Determine the [x, y] coordinate at the center of the cell enclosing the given text.  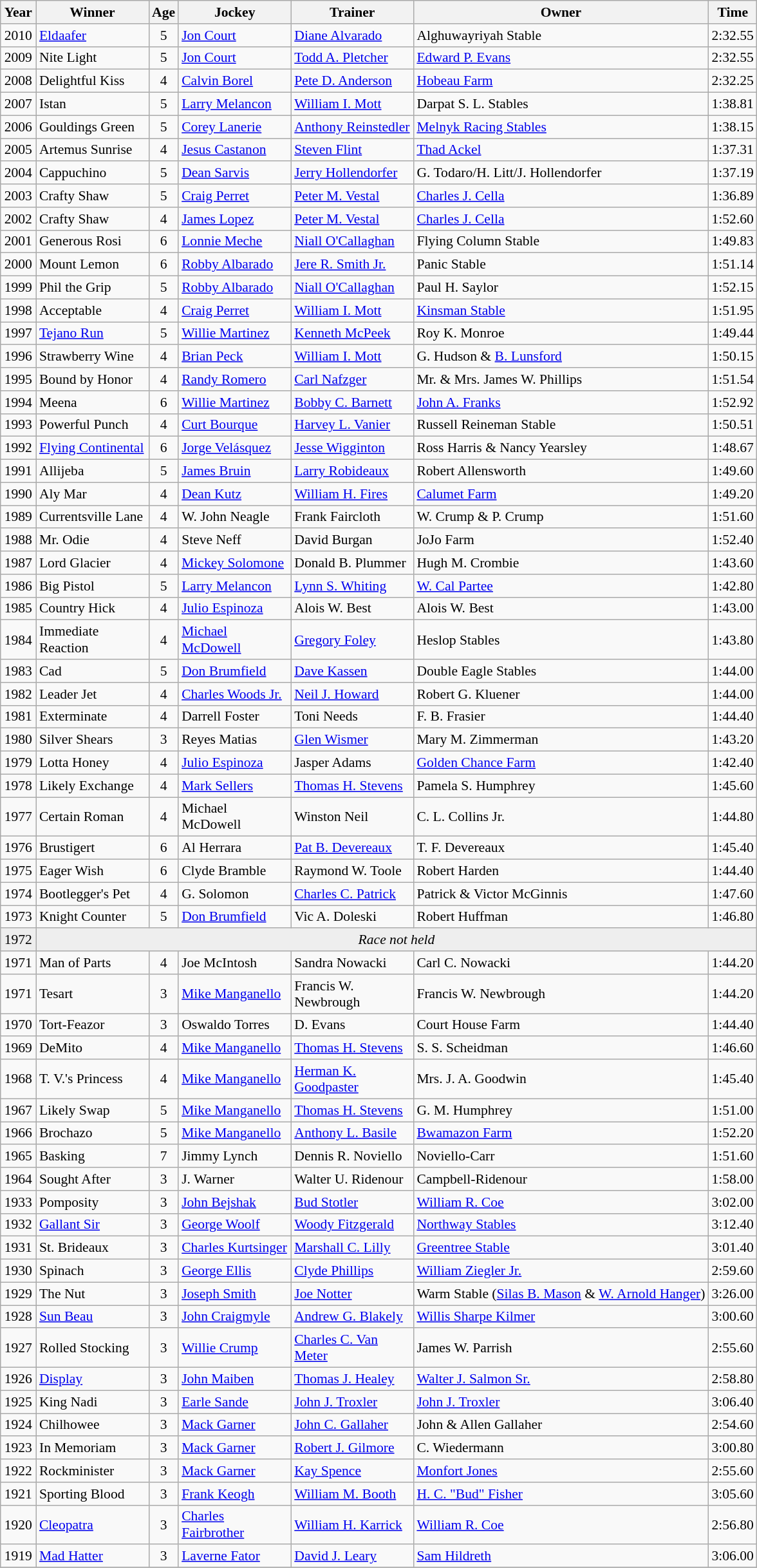
1:46.80 [733, 917]
Alghuwayriyah Stable [561, 35]
Nite Light [93, 58]
Phil the Grip [93, 288]
1980 [18, 740]
Earle Sande [234, 1402]
1990 [18, 494]
Pat B. Devereaux [352, 848]
Melnyk Racing Stables [561, 127]
1969 [18, 1048]
Golden Chance Farm [561, 763]
1988 [18, 540]
Raymond W. Toole [352, 871]
1:38.81 [733, 104]
Hugh M. Crombie [561, 563]
Todd A. Pletcher [352, 58]
Chilhowee [93, 1425]
Gregory Foley [352, 640]
Pamela S. Humphrey [561, 786]
2:58.80 [733, 1379]
G. Hudson & B. Lunsford [561, 357]
1920 [18, 1525]
1:49.44 [733, 334]
G. M. Humphrey [561, 1110]
Artemus Sunrise [93, 150]
St. Brideaux [93, 1248]
Northway Stables [561, 1225]
Andrew G. Blakely [352, 1317]
William H. Karrick [352, 1525]
Cappuchino [93, 173]
Dean Kutz [234, 494]
Ross Harris & Nancy Yearsley [561, 448]
Mount Lemon [93, 265]
1982 [18, 694]
3:02.00 [733, 1202]
Eager Wish [93, 871]
Rockminister [93, 1471]
2002 [18, 219]
Brustigert [93, 848]
Thad Ackel [561, 150]
1994 [18, 402]
1979 [18, 763]
1989 [18, 517]
Jesse Wigginton [352, 448]
1983 [18, 671]
Toni Needs [352, 717]
2:56.80 [733, 1525]
George Woolf [234, 1225]
Robert G. Kluener [561, 694]
Glen Wismer [352, 740]
Charles Woods Jr. [234, 694]
1:51.54 [733, 379]
1:45.60 [733, 786]
Tejano Run [93, 334]
George Ellis [234, 1271]
Delightful Kiss [93, 81]
1967 [18, 1110]
Willie Crump [234, 1348]
Diane Alvarado [352, 35]
Bound by Honor [93, 379]
Robert Huffman [561, 917]
3:12.40 [733, 1225]
Mark Sellers [234, 786]
1:52.20 [733, 1133]
1930 [18, 1271]
2:32.25 [733, 81]
1997 [18, 334]
Lonnie Meche [234, 241]
1964 [18, 1179]
Herman K. Goodpaster [352, 1079]
Robert Allensworth [561, 471]
Year [18, 12]
DeMito [93, 1048]
Meena [93, 402]
Gallant Sir [93, 1225]
2000 [18, 265]
1975 [18, 871]
Anthony L. Basile [352, 1133]
Allijeba [93, 471]
2005 [18, 150]
Calvin Borel [234, 81]
Curt Bourque [234, 425]
1991 [18, 471]
2010 [18, 35]
Man of Parts [93, 963]
Marshall C. Lilly [352, 1248]
Jerry Hollendorfer [352, 173]
The Nut [93, 1294]
Certain Roman [93, 817]
1:38.15 [733, 127]
Flying Continental [93, 448]
1:42.40 [733, 763]
Spinach [93, 1271]
W. John Neagle [234, 517]
Country Hick [93, 609]
William M. Booth [352, 1494]
3:06.40 [733, 1402]
Robert Harden [561, 871]
Mad Hatter [93, 1556]
Donald B. Plummer [352, 563]
2008 [18, 81]
Greentree Stable [561, 1248]
Jockey [234, 12]
Campbell-Ridenour [561, 1179]
Time [733, 12]
1:52.15 [733, 288]
3:05.60 [733, 1494]
1:43.60 [733, 563]
Darpat S. L. Stables [561, 104]
Sought After [93, 1179]
1968 [18, 1079]
Double Eagle Stables [561, 671]
Flying Column Stable [561, 241]
Laverne Fator [234, 1556]
John Craigmyle [234, 1317]
1984 [18, 640]
Calumet Farm [561, 494]
Warm Stable (Silas B. Mason & W. Arnold Hanger) [561, 1294]
Oswaldo Torres [234, 1025]
1986 [18, 586]
Brochazo [93, 1133]
1:49.60 [733, 471]
Jimmy Lynch [234, 1157]
1933 [18, 1202]
Frank Keogh [234, 1494]
1992 [18, 448]
Kenneth McPeek [352, 334]
Mr. Odie [93, 540]
Mickey Solomone [234, 563]
1:49.20 [733, 494]
1927 [18, 1348]
1:50.15 [733, 357]
Silver Shears [93, 740]
G. Todaro/H. Litt/J. Hollendorfer [561, 173]
Al Herrara [234, 848]
Eldaafer [93, 35]
Strawberry Wine [93, 357]
Sam Hildreth [561, 1556]
Dean Sarvis [234, 173]
Walter J. Salmon Sr. [561, 1379]
T. V.'s Princess [93, 1079]
H. C. "Bud" Fisher [561, 1494]
Russell Reineman Stable [561, 425]
John Bejshak [234, 1202]
Sporting Blood [93, 1494]
1:46.60 [733, 1048]
1924 [18, 1425]
David J. Leary [352, 1556]
Mrs. J. A. Goodwin [561, 1079]
Bobby C. Barnett [352, 402]
Powerful Punch [93, 425]
1966 [18, 1133]
Tesart [93, 994]
Tort-Feazor [93, 1025]
1977 [18, 817]
Roy K. Monroe [561, 334]
S. S. Scheidman [561, 1048]
1:51.00 [733, 1110]
Patrick & Victor McGinnis [561, 894]
1:52.60 [733, 219]
2004 [18, 173]
Winner [93, 12]
Heslop Stables [561, 640]
Brian Peck [234, 357]
Aly Mar [93, 494]
1921 [18, 1494]
Panic Stable [561, 265]
Lynn S. Whiting [352, 586]
Vic A. Doleski [352, 917]
1965 [18, 1157]
Basking [93, 1157]
Bwamazon Farm [561, 1133]
1985 [18, 609]
Jere R. Smith Jr. [352, 265]
Bootlegger's Pet [93, 894]
Harvey L. Vanier [352, 425]
2007 [18, 104]
Race not held [397, 940]
Woody Fitzgerald [352, 1225]
1996 [18, 357]
Darrell Foster [234, 717]
1978 [18, 786]
1931 [18, 1248]
Kinsman Stable [561, 310]
1:51.14 [733, 265]
Edward P. Evans [561, 58]
Generous Rosi [93, 241]
Likely Swap [93, 1110]
Jorge Velásquez [234, 448]
1995 [18, 379]
1:43.20 [733, 740]
2009 [18, 58]
Sun Beau [93, 1317]
Cleopatra [93, 1525]
Joe Notter [352, 1294]
2001 [18, 241]
1:37.19 [733, 173]
Big Pistol [93, 586]
1974 [18, 894]
Randy Romero [234, 379]
James Lopez [234, 219]
1:49.83 [733, 241]
1:48.67 [733, 448]
Larry Robideaux [352, 471]
William H. Fires [352, 494]
Cad [93, 671]
John Maiben [234, 1379]
Gouldings Green [93, 127]
2:59.60 [733, 1271]
3:26.00 [733, 1294]
1981 [18, 717]
William Ziegler Jr. [561, 1271]
Pomposity [93, 1202]
J. Warner [234, 1179]
1919 [18, 1556]
3:01.40 [733, 1248]
Charles C. Patrick [352, 894]
1999 [18, 288]
Currentsville Lane [93, 517]
David Burgan [352, 540]
Likely Exchange [93, 786]
2006 [18, 127]
Kay Spence [352, 1471]
John C. Gallaher [352, 1425]
Sandra Nowacki [352, 963]
Charles Kurtsinger [234, 1248]
1970 [18, 1025]
Dennis R. Noviello [352, 1157]
1972 [18, 940]
Trainer [352, 12]
James Bruin [234, 471]
Court House Farm [561, 1025]
Exterminate [93, 717]
Age [164, 12]
Leader Jet [93, 694]
Bud Stotler [352, 1202]
W. Cal Partee [561, 586]
1925 [18, 1402]
In Memoriam [93, 1448]
Winston Neil [352, 817]
Carl C. Nowacki [561, 963]
1993 [18, 425]
JoJo Farm [561, 540]
1923 [18, 1448]
1928 [18, 1317]
Walter U. Ridenour [352, 1179]
1:43.00 [733, 609]
Anthony Reinstedler [352, 127]
1:47.60 [733, 894]
Acceptable [93, 310]
1:51.95 [733, 310]
Joe McIntosh [234, 963]
1:37.31 [733, 150]
Jesus Castanon [234, 150]
Monfort Jones [561, 1471]
3:06.00 [733, 1556]
1:52.92 [733, 402]
1998 [18, 310]
Lord Glacier [93, 563]
1922 [18, 1471]
Willis Sharpe Kilmer [561, 1317]
Paul H. Saylor [561, 288]
1929 [18, 1294]
D. Evans [352, 1025]
1:58.00 [733, 1179]
1:36.89 [733, 196]
Clyde Bramble [234, 871]
2:54.60 [733, 1425]
Robert J. Gilmore [352, 1448]
Steven Flint [352, 150]
Immediate Reaction [93, 640]
James W. Parrish [561, 1348]
2003 [18, 196]
Carl Nafzger [352, 379]
Pete D. Anderson [352, 81]
Neil J. Howard [352, 694]
1:43.80 [733, 640]
Steve Neff [234, 540]
King Nadi [93, 1402]
1987 [18, 563]
7 [164, 1157]
Knight Counter [93, 917]
C. Wiedermann [561, 1448]
1926 [18, 1379]
1973 [18, 917]
Display [93, 1379]
Istan [93, 104]
John A. Franks [561, 402]
F. B. Frasier [561, 717]
Clyde Phillips [352, 1271]
1:42.80 [733, 586]
1:50.51 [733, 425]
Jasper Adams [352, 763]
1:44.80 [733, 817]
1:52.40 [733, 540]
Hobeau Farm [561, 81]
3:00.80 [733, 1448]
Corey Lanerie [234, 127]
G. Solomon [234, 894]
Charles Fairbrother [234, 1525]
1932 [18, 1225]
Thomas J. Healey [352, 1379]
W. Crump & P. Crump [561, 517]
Mary M. Zimmerman [561, 740]
3:00.60 [733, 1317]
Lotta Honey [93, 763]
Rolled Stocking [93, 1348]
Owner [561, 12]
John & Allen Gallaher [561, 1425]
Charles C. Van Meter [352, 1348]
Joseph Smith [234, 1294]
Noviello-Carr [561, 1157]
1976 [18, 848]
T. F. Devereaux [561, 848]
Mr. & Mrs. James W. Phillips [561, 379]
C. L. Collins Jr. [561, 817]
Dave Kassen [352, 671]
Frank Faircloth [352, 517]
Reyes Matias [234, 740]
